Extract the (X, Y) coordinate from the center of the cell holding the provided text.  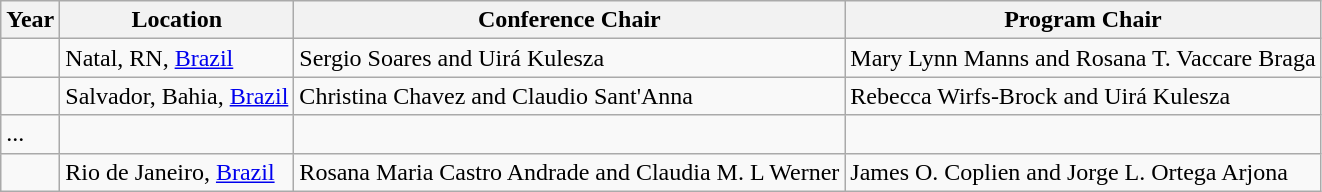
Mary Lynn Manns and Rosana T. Vaccare Braga (1083, 58)
Natal, RN, Brazil (177, 58)
James O. Coplien and Jorge L. Ortega Arjona (1083, 172)
Program Chair (1083, 20)
Rebecca Wirfs-Brock and Uirá Kulesza (1083, 96)
... (30, 134)
Rosana Maria Castro Andrade and Claudia M. L Werner (570, 172)
Year (30, 20)
Rio de Janeiro, Brazil (177, 172)
Conference Chair (570, 20)
Sergio Soares and Uirá Kulesza (570, 58)
Location (177, 20)
Salvador, Bahia, Brazil (177, 96)
Christina Chavez and Claudio Sant'Anna (570, 96)
